Provide the [X, Y] coordinate of the cell's center where the given text is located.  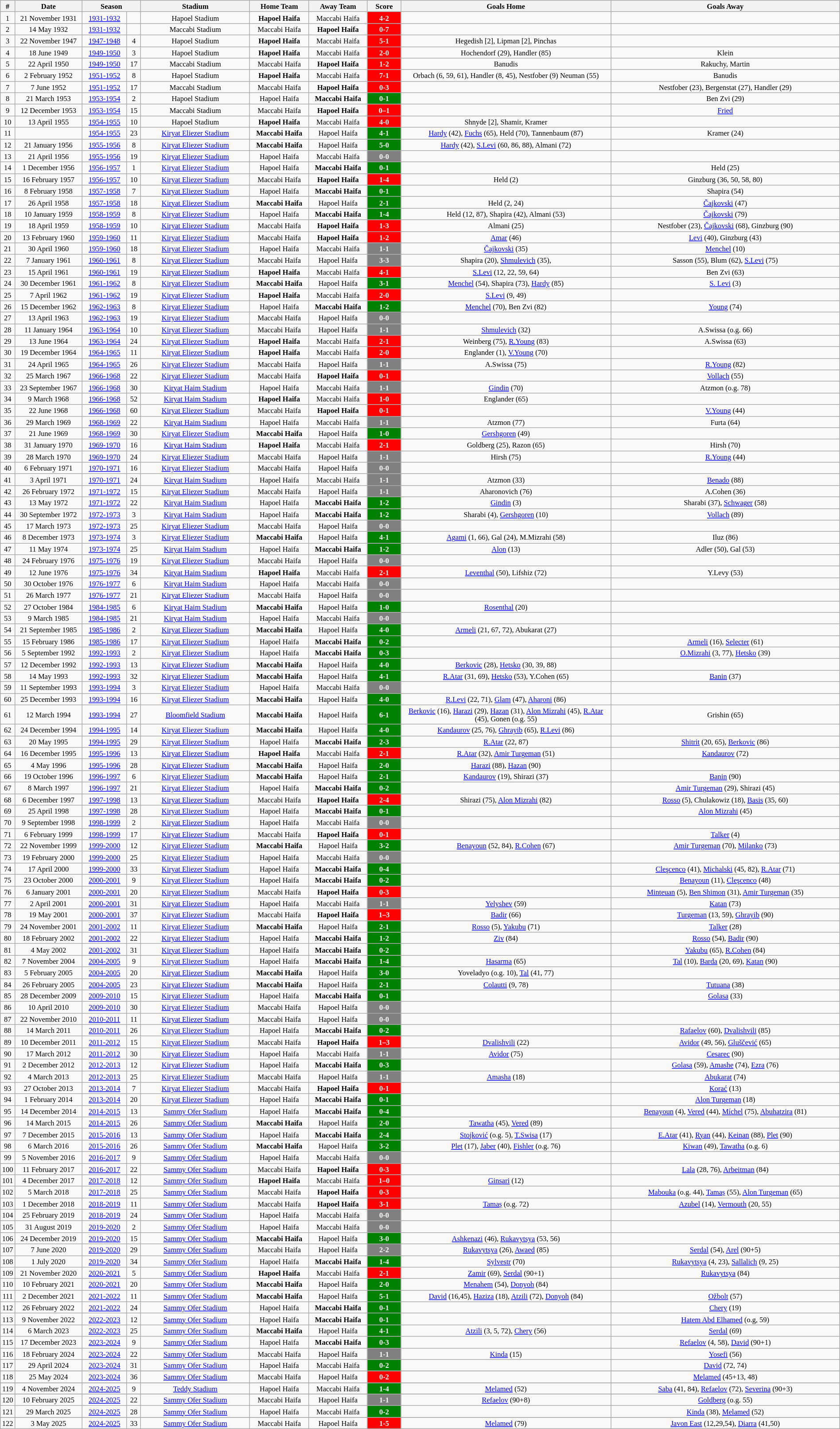
10 February 2021 [49, 1285]
9 March 1985 [49, 618]
Atzili (3, 5, 72), Chery (56) [506, 1331]
Refaelov (90+8) [506, 1400]
Gindin (70) [506, 387]
11 September 1993 [49, 687]
22 November 2010 [49, 1019]
17 March 2012 [49, 1053]
7 June 1952 [49, 87]
106 [8, 1238]
Menchel (10) [726, 249]
87 [8, 1019]
Amar (46) [506, 237]
62 [8, 730]
Kandaurov (72) [726, 753]
Goals Home [506, 6]
4 December 2017 [49, 1180]
13 June 1964 [49, 341]
6-1 [384, 715]
Home Team [279, 6]
6 December 1997 [49, 799]
Ben Zvi (29) [726, 98]
Talker (4) [726, 834]
Golasa (33) [726, 996]
1-3 [384, 226]
77 [8, 903]
O.Mizrahi (3, 77), Hetsko (39) [726, 653]
Shnyde [2], Shamir, Kramer [506, 121]
Čajkovski (79) [726, 214]
30 December 1961 [49, 283]
Lala (28, 76), Arbeitman (84) [726, 1169]
19 October 1996 [49, 776]
Young (74) [726, 306]
Benado (88) [726, 479]
Held (25) [726, 168]
25 December 1993 [49, 699]
85 [8, 996]
14 December 2014 [49, 1111]
29 March 2025 [49, 1411]
118 [8, 1377]
28 December 2009 [49, 996]
9 September 1998 [49, 822]
18 April 1959 [49, 226]
2-3 [384, 742]
8 February 1958 [49, 191]
26 February 2005 [49, 984]
82 [8, 961]
3-3 [384, 260]
30 April 1960 [49, 249]
Rukavytsya (4, 23), Sallalich (9, 25) [726, 1262]
Tutuana (38) [726, 984]
25 February 2019 [49, 1215]
R.Atar (22, 87) [506, 742]
Berkovic (28), Hetsko (30, 39, 88) [506, 664]
114 [8, 1331]
112 [8, 1308]
116 [8, 1354]
Goals Away [726, 6]
23 September 1967 [49, 387]
Shirazi (75), Alon Mizrahi (82) [506, 799]
9 March 1968 [49, 399]
Iluz (86) [726, 537]
Korać (13) [726, 1088]
69 [8, 811]
Abukarat (74) [726, 1076]
Kinda (15) [506, 1354]
4-2 [384, 18]
24 April 1965 [49, 364]
Alon Mizrahi (45) [726, 811]
Shapira (54) [726, 191]
Ben Zvi (63) [726, 272]
26 April 1958 [49, 202]
Kiwan (49), Tawatha (o.g. 6) [726, 1146]
Alon (13) [506, 549]
81 [8, 950]
A.Swissa (63) [726, 341]
Yosefi (56) [726, 1354]
56 [8, 653]
Benayoun (4), Vered (44), Míchel (75), Abuhatzira (81) [726, 1111]
Nestfober (23), Čajkovski (68), Ginzburg (90) [726, 226]
92 [8, 1076]
6 March 2016 [49, 1146]
2 December 2012 [49, 1065]
115 [8, 1342]
Ožbolt (57) [726, 1296]
R.Atar (31, 69), Hetsko (53), Y.Cohen (65) [506, 676]
19 May 2001 [49, 915]
Furta (64) [726, 422]
59 [8, 687]
107 [8, 1250]
Colautti (9, 78) [506, 984]
105 [8, 1227]
David (16,45), Haziza (18), Atzili (72), Donyoh (84) [506, 1296]
23 October 2000 [49, 880]
26 February 2022 [49, 1308]
Englander (1), V.Young (70) [506, 353]
Atzmon (o.g. 78) [726, 387]
58 [8, 676]
Amir Turgeman (29), Shirazi (45) [726, 788]
Vollach (89) [726, 514]
94 [8, 1100]
1-5 [384, 1423]
5 September 1992 [49, 653]
67 [8, 788]
Kramer (24) [726, 133]
109 [8, 1273]
10 December 2011 [49, 1042]
Bloomfield Stadium [195, 715]
72 [8, 845]
31 August 2019 [49, 1227]
Hirsh (75) [506, 456]
88 [8, 1030]
22 June 1968 [49, 410]
0–1 [384, 110]
Menchel (70), Ben Zvi (82) [506, 306]
5-0 [384, 145]
22 November 1999 [49, 845]
Leventhal (50), Lifshiz (72) [506, 572]
A.Swissa (75) [506, 364]
Yelyshev (59) [506, 903]
25 May 2024 [49, 1377]
41 [8, 479]
Stadium [195, 6]
16 December 1995 [49, 753]
Ashkenazi (46), Rukavytsya (53, 56) [506, 1238]
R.Levi (22, 71), Glam (47), Aharoni (86) [506, 699]
Away Team [338, 6]
21 March 1953 [49, 98]
119 [8, 1388]
Menchel (54), Shapira (73), Hardy (85) [506, 283]
2 February 1952 [49, 75]
14 March 2015 [49, 1123]
Hardy (42), S.Levi (60, 86, 88), Almani (72) [506, 145]
Klein [726, 52]
S. Levi (3) [726, 283]
Melamed (45+13, 48) [726, 1377]
Held (2) [506, 179]
66 [8, 776]
30 October 1976 [49, 584]
Cesarec (90) [726, 1053]
Rosenthal (20) [506, 607]
7 January 1961 [49, 260]
Orbach (6, 59, 61), Handler (8, 45), Nestfober (9) Neuman (55) [506, 75]
Levi (40), Ginzburg (43) [726, 237]
21 September 1985 [49, 630]
38 [8, 445]
Hirsh (70) [726, 445]
97 [8, 1134]
Kinda (38), Melamed (52) [726, 1411]
10 February 2025 [49, 1400]
Serdal (69) [726, 1331]
31 January 1970 [49, 445]
7 November 2004 [49, 961]
Sharabi (4), Gershgoren (10) [506, 514]
Gershgoren (49) [506, 433]
Hegedish [2], Lipman [2], Pinchas [506, 41]
2 December 2021 [49, 1296]
93 [8, 1088]
9 November 2022 [49, 1319]
Banin (90) [726, 776]
61 [8, 715]
13 February 1960 [49, 237]
S.Levi (12, 22, 59, 64) [506, 272]
21 June 1969 [49, 433]
98 [8, 1146]
8 March 1997 [49, 788]
89 [8, 1042]
Tal (10), Barda (20, 69), Katan (90) [726, 961]
Hatem Abd Elhamed (o.g, 59) [726, 1319]
12 June 1976 [49, 572]
14 May 1993 [49, 676]
Amasha (18) [506, 1076]
26 February 1972 [49, 491]
R.Young (82) [726, 364]
19 February 2000 [49, 857]
10 April 2010 [49, 1007]
15 February 1986 [49, 641]
Alon Turgeman (18) [726, 1100]
13 May 1972 [49, 502]
S.Levi (9, 49) [506, 295]
40 [8, 468]
101 [8, 1180]
79 [8, 927]
Rukavytsya (84) [726, 1273]
E.Atar (41), Ryan (44), Keinan (88), Plet (90) [726, 1134]
Rukavytsya (26), Awaed (85) [506, 1250]
Goldberg (25), Razon (65) [506, 445]
Zamir (69), Serdal (90+1) [506, 1273]
100 [8, 1169]
Avidor (75) [506, 1053]
V.Young (44) [726, 410]
5 March 2018 [49, 1192]
73 [8, 857]
84 [8, 984]
111 [8, 1296]
7-1 [384, 75]
Čajkovski (35) [506, 249]
14 May 1932 [49, 29]
Tamaș (o.g. 72) [506, 1203]
29 April 2024 [49, 1365]
13 April 1963 [49, 318]
R.Atar (32), Amir Turgeman (51) [506, 753]
A.Cohen (36) [726, 491]
43 [8, 502]
17 April 2000 [49, 868]
1947-1948 [105, 41]
Berkovic (16), Harazi (29), Hazan (31), Alon Mizrahi (45), R.Atar (45), Gonen (o.g. 55) [506, 715]
Yakubu (65), R.Cohen (84) [726, 950]
6 January 2001 [49, 892]
1–0 [384, 1180]
Stojković (o.g. 5), T.Swisa (17) [506, 1134]
Shitrit (20, 65), Berkovic (86) [726, 742]
Shmulevich (32) [506, 329]
4 May 2002 [49, 950]
3 April 1971 [49, 479]
Benayoun (52, 84), R.Cohen (67) [506, 845]
Rosso (54), Badir (90) [726, 938]
117 [8, 1365]
Teddy Stadium [195, 1388]
24 November 2001 [49, 927]
Almani (25) [506, 226]
Hochendorf (29), Handler (85) [506, 52]
44 [8, 514]
Harazi (88), Hazan (90) [506, 765]
22 April 1950 [49, 64]
15 December 1962 [49, 306]
21 January 1956 [49, 145]
14 March 2011 [49, 1030]
Aharonovich (76) [506, 491]
R.Young (44) [726, 456]
49 [8, 572]
1 July 2020 [49, 1262]
39 [8, 456]
25 April 1998 [49, 811]
57 [8, 664]
83 [8, 973]
65 [8, 765]
Sasson (55), Blum (62), S.Levi (75) [726, 260]
121 [8, 1411]
Date [49, 6]
99 [8, 1157]
1 December 2018 [49, 1203]
Yoveladyo (o.g. 10), Tal (41, 77) [506, 973]
11 February 2017 [49, 1169]
Kandaurov (19), Shirazi (37) [506, 776]
63 [8, 742]
6 February 1999 [49, 834]
96 [8, 1123]
22 November 1947 [49, 41]
6 March 2023 [49, 1331]
4 May 1996 [49, 765]
5 February 2005 [49, 973]
Agami (1, 66), Gal (24), M.Mizrahi (58) [506, 537]
7 June 2020 [49, 1250]
3 May 2025 [49, 1423]
Ginsari (12) [506, 1180]
4 March 2013 [49, 1076]
Chery (19) [726, 1308]
48 [8, 561]
Ziv (84) [506, 938]
7 April 1962 [49, 295]
12 December 1992 [49, 664]
25 March 1967 [49, 376]
7 December 2015 [49, 1134]
Rakuchy, Martin [726, 64]
21 April 1956 [49, 156]
8 December 1973 [49, 537]
Atzmon (77) [506, 422]
4 November 2024 [49, 1388]
42 [8, 491]
Avidor (49, 56), Gluščević (65) [726, 1042]
90 [8, 1053]
13 April 1955 [49, 121]
16 February 1957 [49, 179]
75 [8, 880]
12 December 1953 [49, 110]
86 [8, 1007]
Hardy (42), Fuchs (65), Held (70), Tannenbaum (87) [506, 133]
108 [8, 1262]
0-7 [384, 29]
19 December 1964 [49, 353]
24 December 2019 [49, 1238]
A.Swissa (o.g. 66) [726, 329]
21 November 2020 [49, 1273]
Weinberg (75), R.Young (83) [506, 341]
David (72, 74) [726, 1365]
Held (2, 24) [506, 202]
Englander (65) [506, 399]
6 February 1971 [49, 468]
Golasa (59), Amashe (74), Ezra (76) [726, 1065]
Held (12, 87), Shapira (42), Almani (53) [506, 214]
26 March 1977 [49, 595]
10 January 1959 [49, 214]
Azubel (14), Vermouth (20, 55) [726, 1203]
Serdal (54), Arel (90+5) [726, 1250]
46 [8, 537]
1 February 2014 [49, 1100]
Minteuan (5), Ben Shimon (31), Amir Turgeman (35) [726, 892]
Sylvestr (70) [506, 1262]
24 December 1994 [49, 730]
Čajkovski (47) [726, 202]
71 [8, 834]
Katan (73) [726, 903]
104 [8, 1215]
Y.Levy (53) [726, 572]
Talker (28) [726, 927]
Javon East (12,29,54), Diarra (41,50) [726, 1423]
17 March 1973 [49, 526]
Melamed (79) [506, 1423]
Rosso (5), Chulakowiz (18), Basis (35, 60) [726, 799]
Rafaelov (60), Dvalishvili (85) [726, 1030]
29 March 1969 [49, 422]
2 April 2001 [49, 903]
12 March 1994 [49, 715]
Dvalishvili (22) [506, 1042]
Grishin (65) [726, 715]
Hasarma (65) [506, 961]
Turgeman (13, 59), Ghrayib (90) [726, 915]
2-2 [384, 1250]
74 [8, 868]
Sharabi (37), Schwager (58) [726, 502]
54 [8, 630]
47 [8, 549]
30 September 1972 [49, 514]
103 [8, 1203]
Saba (41, 84), Refaelov (72), Severina (90+3) [726, 1388]
Kandaurov (25, 76), Ghrayib (65), R.Levi (86) [506, 730]
51 [8, 595]
Cleşcenco (41), Michalski (45, 82), R.Atar (71) [726, 868]
Plet (17), Jaber (40), Fishler (o.g. 76) [506, 1146]
Shapira (20), Shmulevich (35), [506, 260]
Armeli (16), Selecter (61) [726, 641]
20 May 1995 [49, 742]
64 [8, 753]
Adler (50), Gal (53) [726, 549]
76 [8, 892]
122 [8, 1423]
17 December 2023 [49, 1342]
Mabouka (o.g. 44), Tamaș (55), Alon Turgeman (65) [726, 1192]
Melamed (52) [506, 1388]
102 [8, 1192]
Season [112, 6]
55 [8, 641]
18 February 2002 [49, 938]
110 [8, 1285]
Tawatha (45), Vered (89) [506, 1123]
Fried [726, 110]
24 February 1976 [49, 561]
27 October 2013 [49, 1088]
35 [8, 410]
5 November 2016 [49, 1157]
Gindin (3) [506, 502]
15 April 1961 [49, 272]
21 November 1931 [49, 18]
28 March 1970 [49, 456]
113 [8, 1319]
Ginzburg (36, 50, 58, 80) [726, 179]
1 December 1956 [49, 168]
Atzmon (33) [506, 479]
Amir Turgeman (70), Milanko (73) [726, 845]
91 [8, 1065]
Benayoun (11), Cleşcenco (48) [726, 880]
68 [8, 799]
120 [8, 1400]
Score [384, 6]
50 [8, 584]
Rosso (5), Yakubu (71) [506, 927]
70 [8, 822]
18 February 2024 [49, 1354]
45 [8, 526]
18 June 1949 [49, 52]
78 [8, 915]
Menahem (54), Donyoh (84) [506, 1285]
# [8, 6]
Armeli (21, 67, 72), Abukarat (27) [506, 630]
Banin (37) [726, 676]
11 January 1964 [49, 329]
95 [8, 1111]
Badir (66) [506, 915]
Nestfober (23), Bergenstat (27), Handler (29) [726, 87]
Goldberg (o.g. 55) [726, 1400]
11 May 1974 [49, 549]
Refaelov (4, 58), David (90+1) [726, 1342]
80 [8, 938]
27 October 1984 [49, 607]
53 [8, 618]
Vollach (55) [726, 376]
